Locate the cell with the specified text and output its [x, y] center coordinate. 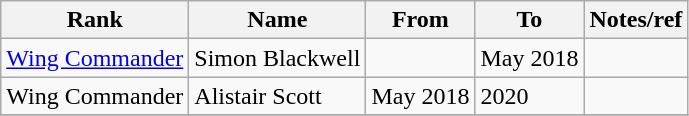
Rank [95, 20]
Alistair Scott [278, 96]
From [420, 20]
Name [278, 20]
To [530, 20]
2020 [530, 96]
Simon Blackwell [278, 58]
Notes/ref [636, 20]
